Return the [x, y] coordinate for the center point of the cell that contains the specified text.  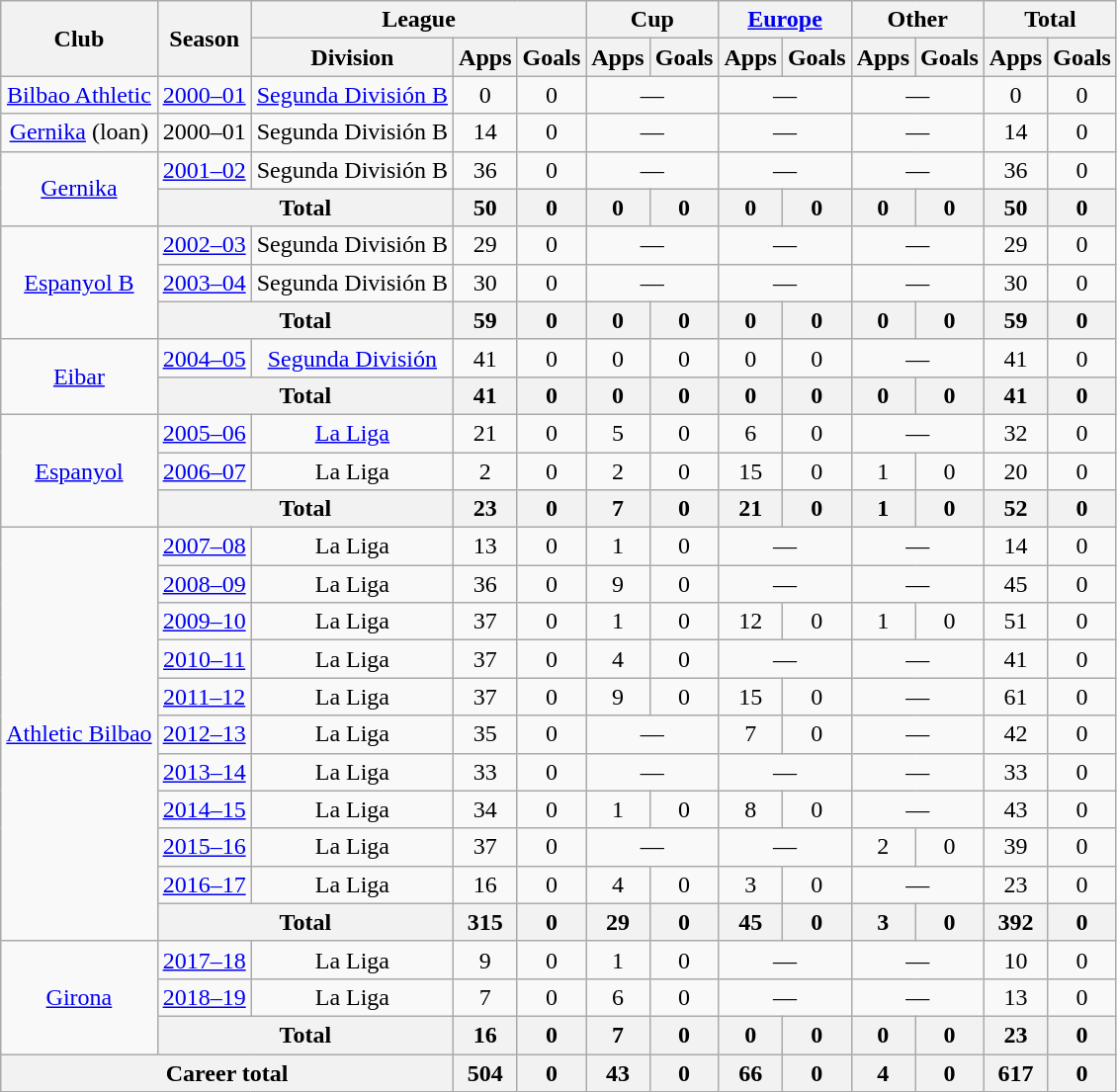
2006–07 [204, 471]
20 [1015, 471]
Segunda División [352, 358]
2005–06 [204, 433]
61 [1015, 697]
12 [750, 622]
5 [618, 433]
Espanyol B [79, 283]
Club [79, 39]
315 [485, 922]
39 [1015, 847]
Career total [227, 1072]
2018–19 [204, 997]
2003–04 [204, 283]
2004–05 [204, 358]
51 [1015, 622]
34 [485, 809]
2009–10 [204, 622]
Espanyol [79, 470]
617 [1015, 1072]
2014–15 [204, 809]
Division [352, 57]
Season [204, 39]
Eibar [79, 377]
2002–03 [204, 245]
2011–12 [204, 697]
2010–11 [204, 659]
Gernika [79, 189]
League [419, 20]
2017–18 [204, 960]
2001–02 [204, 170]
2007–08 [204, 546]
2012–13 [204, 734]
Bilbao Athletic [79, 95]
Gernika (loan) [79, 132]
392 [1015, 922]
42 [1015, 734]
Athletic Bilbao [79, 735]
Europe [785, 20]
Other [917, 20]
10 [1015, 960]
504 [485, 1072]
2013–14 [204, 772]
35 [485, 734]
Cup [652, 20]
52 [1015, 509]
32 [1015, 433]
8 [750, 809]
2015–16 [204, 847]
2016–17 [204, 884]
2008–09 [204, 584]
66 [750, 1072]
Girona [79, 997]
